Locate the cell with the specified text and output its (X, Y) center coordinate. 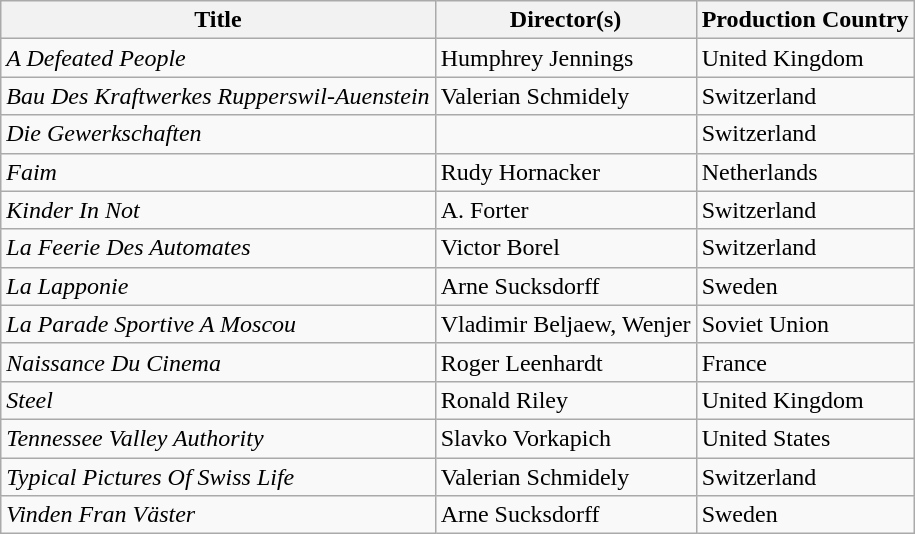
Soviet Union (805, 324)
La Parade Sportive A Moscou (218, 324)
Victor Borel (566, 248)
Vladimir Beljaew, Wenjer (566, 324)
Slavko Vorkapich (566, 438)
A. Forter (566, 210)
Typical Pictures Of Swiss Life (218, 477)
La Lapponie (218, 286)
Ronald Riley (566, 400)
Rudy Hornacker (566, 172)
Die Gewerkschaften (218, 134)
United States (805, 438)
Tennessee Valley Authority (218, 438)
A Defeated People (218, 58)
La Feerie Des Automates (218, 248)
Naissance Du Cinema (218, 362)
Kinder In Not (218, 210)
Vinden Fran Väster (218, 515)
Steel (218, 400)
Humphrey Jennings (566, 58)
Bau Des Kraftwerkes Rupperswil-Auenstein (218, 96)
Roger Leenhardt (566, 362)
France (805, 362)
Netherlands (805, 172)
Title (218, 20)
Production Country (805, 20)
Director(s) (566, 20)
Faim (218, 172)
